Pinpoint the cell where the given text exists, returning its (X, Y) midpoint coordinate. 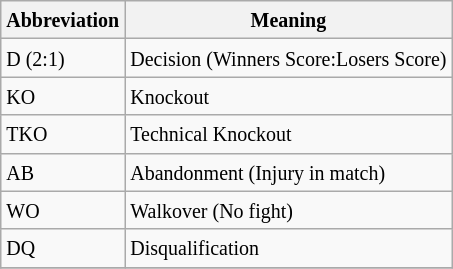
Walkover (No fight) (288, 210)
Meaning (288, 20)
Abandonment (Injury in match) (288, 172)
Decision (Winners Score:Losers Score) (288, 58)
D (2:1) (63, 58)
Disqualification (288, 248)
DQ (63, 248)
Abbreviation (63, 20)
Technical Knockout (288, 134)
KO (63, 96)
TKO (63, 134)
Knockout (288, 96)
WO (63, 210)
AB (63, 172)
